Determine the [x, y] coordinate at the center of the cell enclosing the given text.  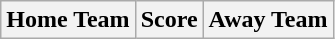
Away Team [268, 20]
Home Team [68, 20]
Score [169, 20]
